Determine the (X, Y) coordinate at the center of the cell enclosing the given text.  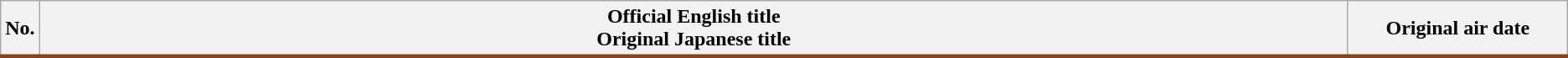
No. (20, 29)
Official English title Original Japanese title (694, 29)
Original air date (1457, 29)
